For the text-containing cell, return its midpoint in (X, Y) coordinate format. 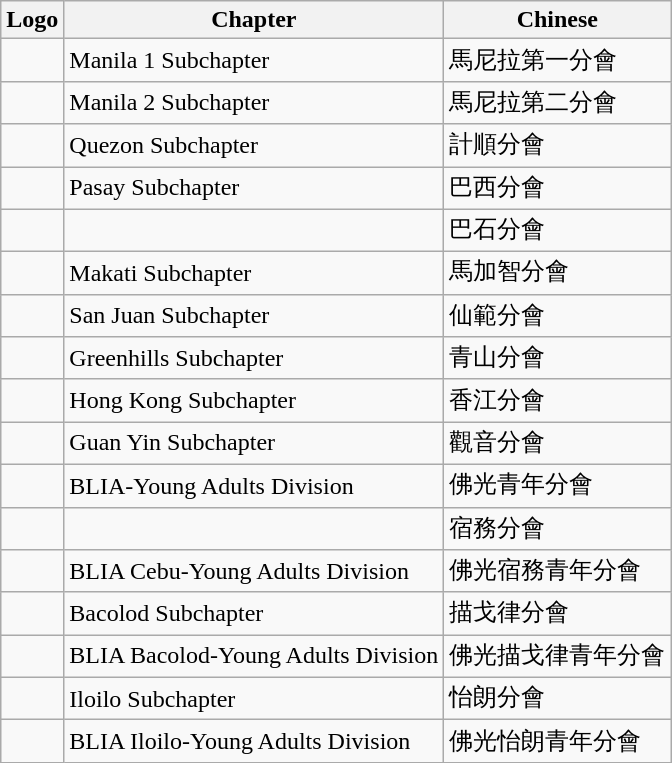
BLIA Bacolod-Young Adults Division (254, 656)
Logo (32, 20)
觀音分會 (558, 444)
BLIA Cebu-Young Adults Division (254, 572)
Chapter (254, 20)
Manila 2 Subchapter (254, 102)
佛光宿務青年分會 (558, 572)
BLIA-Young Adults Division (254, 486)
佛光怡朗青年分會 (558, 742)
馬尼拉第一分會 (558, 60)
巴西分會 (558, 188)
Bacolod Subchapter (254, 614)
馬加智分會 (558, 274)
香江分會 (558, 400)
佛光描戈律青年分會 (558, 656)
仙範分會 (558, 316)
巴石分會 (558, 230)
Pasay Subchapter (254, 188)
青山分會 (558, 358)
San Juan Subchapter (254, 316)
計順分會 (558, 146)
BLIA Iloilo-Young Adults Division (254, 742)
怡朗分會 (558, 698)
Iloilo Subchapter (254, 698)
Guan Yin Subchapter (254, 444)
Quezon Subchapter (254, 146)
宿務分會 (558, 528)
Makati Subchapter (254, 274)
Greenhills Subchapter (254, 358)
Hong Kong Subchapter (254, 400)
Manila 1 Subchapter (254, 60)
馬尼拉第二分會 (558, 102)
佛光青年分會 (558, 486)
描戈律分會 (558, 614)
Chinese (558, 20)
